Search for the cell housing the specified text and yield its (x, y) center coordinate. 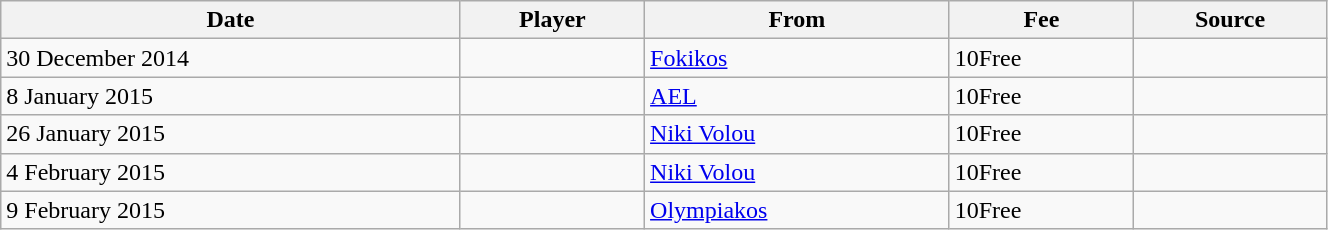
30 December 2014 (230, 58)
Olympiakos (798, 210)
Fokikos (798, 58)
26 January 2015 (230, 134)
9 February 2015 (230, 210)
Fee (1041, 20)
8 January 2015 (230, 96)
AEL (798, 96)
Source (1230, 20)
4 February 2015 (230, 172)
Player (552, 20)
From (798, 20)
Date (230, 20)
